From the cell containing the given text, extract its center point as (x, y) coordinate. 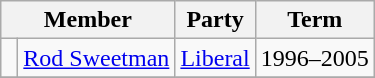
1996–2005 (314, 58)
Party (215, 20)
Rod Sweetman (96, 58)
Liberal (215, 58)
Term (314, 20)
Member (88, 20)
